Capture the cell that displays the provided text and extract its [X, Y] central coordinate. 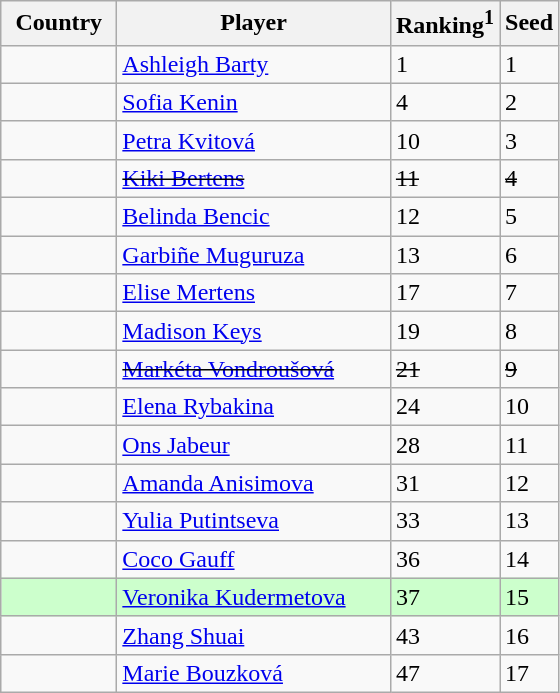
19 [444, 331]
Marie Bouzková [254, 673]
Coco Gauff [254, 559]
3 [530, 140]
Ons Jabeur [254, 445]
31 [444, 483]
Ashleigh Barty [254, 64]
Zhang Shuai [254, 635]
21 [444, 369]
Kiki Bertens [254, 178]
Sofia Kenin [254, 102]
Amanda Anisimova [254, 483]
8 [530, 331]
37 [444, 597]
Yulia Putintseva [254, 521]
7 [530, 293]
Garbiñe Muguruza [254, 255]
Seed [530, 24]
9 [530, 369]
2 [530, 102]
Elena Rybakina [254, 407]
24 [444, 407]
36 [444, 559]
Veronika Kudermetova [254, 597]
Madison Keys [254, 331]
Belinda Bencic [254, 217]
16 [530, 635]
33 [444, 521]
Player [254, 24]
14 [530, 559]
Ranking1 [444, 24]
Markéta Vondroušová [254, 369]
28 [444, 445]
5 [530, 217]
43 [444, 635]
15 [530, 597]
47 [444, 673]
Country [59, 24]
Petra Kvitová [254, 140]
6 [530, 255]
Elise Mertens [254, 293]
